Capture the cell that displays the provided text and extract its [x, y] central coordinate. 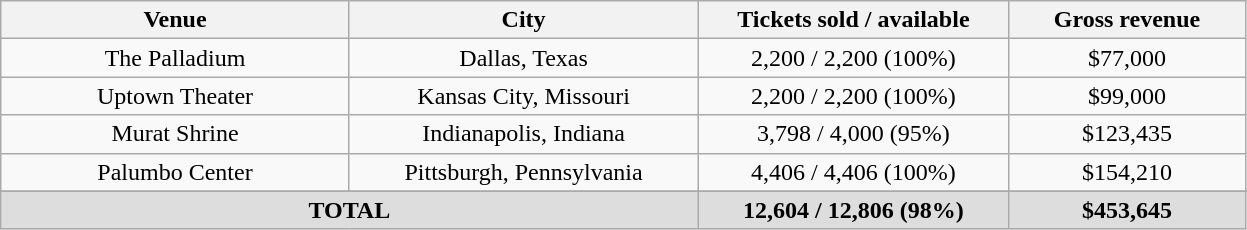
Venue [176, 20]
Gross revenue [1127, 20]
$154,210 [1127, 172]
$453,645 [1127, 210]
City [524, 20]
The Palladium [176, 58]
$123,435 [1127, 134]
3,798 / 4,000 (95%) [854, 134]
12,604 / 12,806 (98%) [854, 210]
Murat Shrine [176, 134]
TOTAL [350, 210]
Kansas City, Missouri [524, 96]
Uptown Theater [176, 96]
4,406 / 4,406 (100%) [854, 172]
Pittsburgh, Pennsylvania [524, 172]
Dallas, Texas [524, 58]
Indianapolis, Indiana [524, 134]
$99,000 [1127, 96]
$77,000 [1127, 58]
Tickets sold / available [854, 20]
Palumbo Center [176, 172]
